Determine the [x, y] coordinate at the center of the cell enclosing the given text.  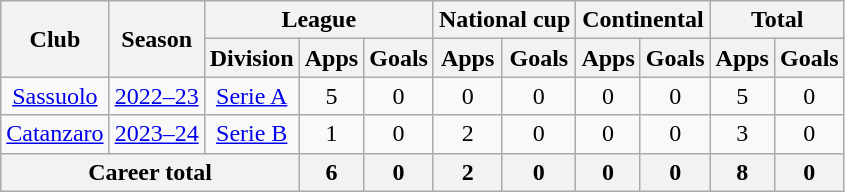
6 [331, 172]
Continental [643, 20]
2023–24 [156, 134]
Sassuolo [55, 96]
Catanzaro [55, 134]
Serie B [252, 134]
Club [55, 39]
Career total [150, 172]
Total [777, 20]
Division [252, 58]
League [318, 20]
8 [742, 172]
Season [156, 39]
National cup [504, 20]
3 [742, 134]
2022–23 [156, 96]
1 [331, 134]
Serie A [252, 96]
